Search for the cell housing the specified text and yield its (X, Y) center coordinate. 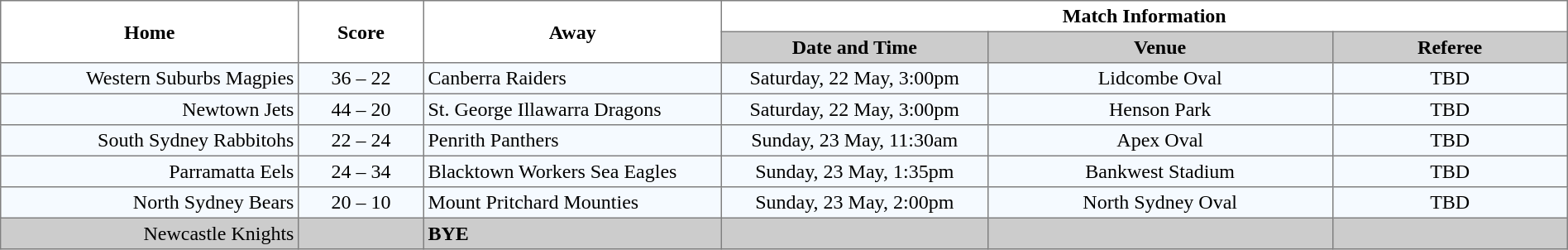
Venue (1159, 47)
Home (150, 31)
Newcastle Knights (150, 233)
Date and Time (854, 47)
Mount Pritchard Mounties (572, 203)
Referee (1450, 47)
20 – 10 (361, 203)
South Sydney Rabbitohs (150, 141)
Apex Oval (1159, 141)
Blacktown Workers Sea Eagles (572, 171)
BYE (572, 233)
North Sydney Oval (1159, 203)
Sunday, 23 May, 2:00pm (854, 203)
Newtown Jets (150, 109)
Away (572, 31)
Henson Park (1159, 109)
St. George Illawarra Dragons (572, 109)
Lidcombe Oval (1159, 79)
Penrith Panthers (572, 141)
Sunday, 23 May, 1:35pm (854, 171)
Canberra Raiders (572, 79)
Sunday, 23 May, 11:30am (854, 141)
Score (361, 31)
24 – 34 (361, 171)
Bankwest Stadium (1159, 171)
44 – 20 (361, 109)
Match Information (1145, 17)
36 – 22 (361, 79)
North Sydney Bears (150, 203)
22 – 24 (361, 141)
Parramatta Eels (150, 171)
Western Suburbs Magpies (150, 79)
